Extract the (X, Y) coordinate from the center of the cell holding the provided text.  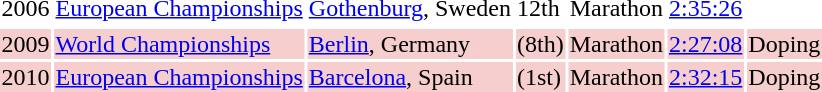
2010 (26, 77)
European Championships (179, 77)
Berlin, Germany (410, 44)
(8th) (541, 44)
2:32:15 (705, 77)
Barcelona, Spain (410, 77)
2009 (26, 44)
2:27:08 (705, 44)
(1st) (541, 77)
World Championships (179, 44)
